Locate the cell with the specified text and output its (X, Y) center coordinate. 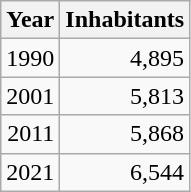
6,544 (125, 172)
Year (30, 20)
2001 (30, 96)
2011 (30, 134)
4,895 (125, 58)
Inhabitants (125, 20)
1990 (30, 58)
5,868 (125, 134)
5,813 (125, 96)
2021 (30, 172)
